Find where the given text appears and provide that cell's center as [X, Y] coordinate. 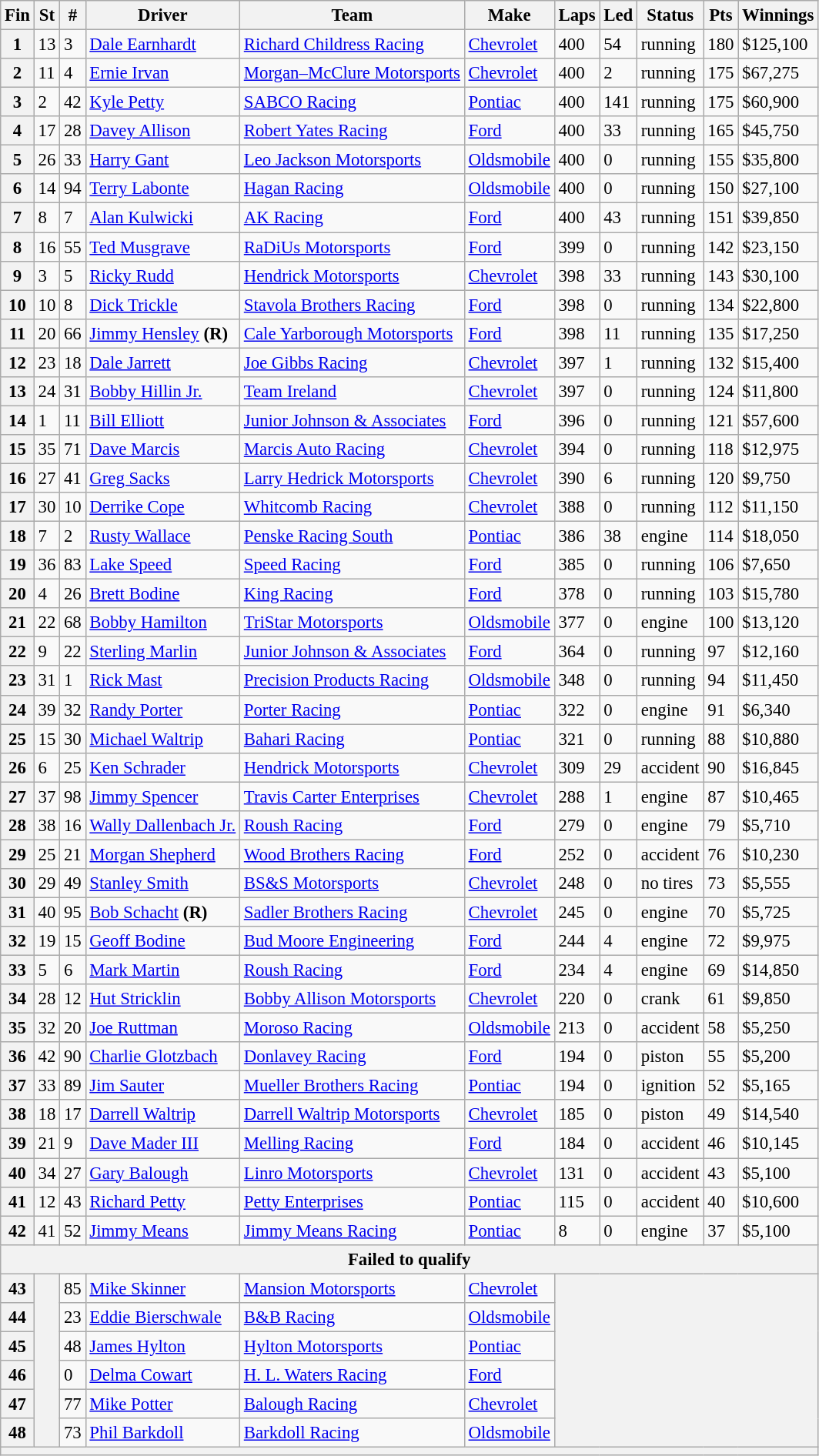
Driver [162, 15]
120 [720, 478]
Michael Waltrip [162, 739]
252 [577, 854]
Marcis Auto Racing [352, 449]
St [46, 15]
58 [720, 1028]
$10,880 [778, 739]
71 [72, 449]
Hagan Racing [352, 189]
97 [720, 652]
Pts [720, 15]
322 [577, 710]
$27,100 [778, 189]
180 [720, 45]
Ken Schrader [162, 767]
321 [577, 739]
SABCO Racing [352, 102]
95 [72, 912]
$10,145 [778, 1144]
Dale Earnhardt [162, 45]
Joe Ruttman [162, 1028]
69 [720, 970]
$125,100 [778, 45]
124 [720, 392]
Greg Sacks [162, 478]
Porter Racing [352, 710]
44 [18, 1317]
Derrike Cope [162, 507]
Wood Brothers Racing [352, 854]
106 [720, 565]
$10,600 [778, 1201]
Precision Products Racing [352, 681]
Speed Racing [352, 565]
Status [670, 15]
Team Ireland [352, 392]
244 [577, 941]
Richard Petty [162, 1201]
Balough Racing [352, 1404]
132 [720, 362]
Gary Balough [162, 1173]
$23,150 [778, 247]
141 [619, 102]
Phil Barkdoll [162, 1433]
Led [619, 15]
Morgan Shepherd [162, 854]
Ricky Rudd [162, 276]
Donlavey Racing [352, 1057]
Bud Moore Engineering [352, 941]
$18,050 [778, 536]
Darrell Waltrip [162, 1115]
Petty Enterprises [352, 1201]
213 [577, 1028]
AK Racing [352, 218]
Davey Allison [162, 131]
Melling Racing [352, 1144]
Mueller Brothers Racing [352, 1086]
Whitcomb Racing [352, 507]
150 [720, 189]
Wally Dallenbach Jr. [162, 826]
Mike Potter [162, 1404]
Morgan–McClure Motorsports [352, 73]
Bahari Racing [352, 739]
$16,845 [778, 767]
$67,275 [778, 73]
Mansion Motorsports [352, 1288]
$5,165 [778, 1086]
Robert Yates Racing [352, 131]
$12,160 [778, 652]
185 [577, 1115]
112 [720, 507]
$7,650 [778, 565]
Bobby Allison Motorsports [352, 999]
Charlie Glotzbach [162, 1057]
Stavola Brothers Racing [352, 305]
Sterling Marlin [162, 652]
Sadler Brothers Racing [352, 912]
85 [72, 1288]
$45,750 [778, 131]
143 [720, 276]
Jimmy Means [162, 1231]
378 [577, 594]
Terry Labonte [162, 189]
Winnings [778, 15]
Failed to qualify [409, 1259]
309 [577, 767]
Richard Childress Racing [352, 45]
Hylton Motorsports [352, 1346]
Make [510, 15]
crank [670, 999]
$35,800 [778, 160]
394 [577, 449]
$9,750 [778, 478]
Mark Martin [162, 970]
Jimmy Means Racing [352, 1231]
$22,800 [778, 305]
Randy Porter [162, 710]
Laps [577, 15]
47 [18, 1404]
$57,600 [778, 420]
BS&S Motorsports [352, 883]
Rusty Wallace [162, 536]
Ernie Irvan [162, 73]
Rick Mast [162, 681]
Larry Hedrick Motorsports [352, 478]
134 [720, 305]
Joe Gibbs Racing [352, 362]
$15,400 [778, 362]
98 [72, 796]
100 [720, 623]
B&B Racing [352, 1317]
$11,450 [778, 681]
396 [577, 420]
Linro Motorsports [352, 1173]
77 [72, 1404]
45 [18, 1346]
$5,725 [778, 912]
Lake Speed [162, 565]
89 [72, 1086]
$9,975 [778, 941]
Ted Musgrave [162, 247]
Jimmy Hensley (R) [162, 333]
Leo Jackson Motorsports [352, 160]
390 [577, 478]
70 [720, 912]
66 [72, 333]
Moroso Racing [352, 1028]
$5,555 [778, 883]
Kyle Petty [162, 102]
155 [720, 160]
RaDiUs Motorsports [352, 247]
54 [619, 45]
72 [720, 941]
83 [72, 565]
Penske Racing South [352, 536]
Barkdoll Racing [352, 1433]
Jim Sauter [162, 1086]
248 [577, 883]
$15,780 [778, 594]
87 [720, 796]
$30,100 [778, 276]
Eddie Bierschwale [162, 1317]
234 [577, 970]
76 [720, 854]
Bobby Hillin Jr. [162, 392]
Travis Carter Enterprises [352, 796]
151 [720, 218]
Cale Yarborough Motorsports [352, 333]
348 [577, 681]
Jimmy Spencer [162, 796]
245 [577, 912]
$12,975 [778, 449]
$6,340 [778, 710]
103 [720, 594]
$14,850 [778, 970]
114 [720, 536]
$10,230 [778, 854]
$14,540 [778, 1115]
Darrell Waltrip Motorsports [352, 1115]
James Hylton [162, 1346]
Dale Jarrett [162, 362]
Bobby Hamilton [162, 623]
184 [577, 1144]
115 [577, 1201]
135 [720, 333]
H. L. Waters Racing [352, 1375]
ignition [670, 1086]
131 [577, 1173]
Harry Gant [162, 160]
$9,850 [778, 999]
no tires [670, 883]
$11,150 [778, 507]
Hut Stricklin [162, 999]
$5,710 [778, 826]
377 [577, 623]
386 [577, 536]
399 [577, 247]
Bill Elliott [162, 420]
Bob Schacht (R) [162, 912]
121 [720, 420]
$11,800 [778, 392]
288 [577, 796]
$17,250 [778, 333]
388 [577, 507]
88 [720, 739]
79 [720, 826]
# [72, 15]
Brett Bodine [162, 594]
TriStar Motorsports [352, 623]
118 [720, 449]
Team [352, 15]
142 [720, 247]
$39,850 [778, 218]
$10,465 [778, 796]
Delma Cowart [162, 1375]
Dick Trickle [162, 305]
61 [720, 999]
Alan Kulwicki [162, 218]
Mike Skinner [162, 1288]
Geoff Bodine [162, 941]
$5,200 [778, 1057]
385 [577, 565]
165 [720, 131]
Dave Mader III [162, 1144]
279 [577, 826]
Dave Marcis [162, 449]
364 [577, 652]
$13,120 [778, 623]
King Racing [352, 594]
$60,900 [778, 102]
$5,250 [778, 1028]
68 [72, 623]
Stanley Smith [162, 883]
220 [577, 999]
91 [720, 710]
Fin [18, 15]
